Capture the cell that displays the provided text and extract its [x, y] central coordinate. 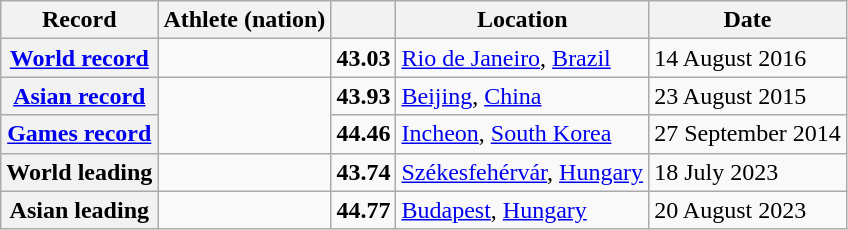
Location [522, 20]
43.74 [364, 172]
43.93 [364, 96]
44.46 [364, 134]
27 September 2014 [748, 134]
18 July 2023 [748, 172]
Athlete (nation) [244, 20]
World record [80, 58]
Asian record [80, 96]
Asian leading [80, 210]
44.77 [364, 210]
World leading [80, 172]
14 August 2016 [748, 58]
Games record [80, 134]
Record [80, 20]
20 August 2023 [748, 210]
Incheon, South Korea [522, 134]
43.03 [364, 58]
Date [748, 20]
Budapest, Hungary [522, 210]
Székesfehérvár, Hungary [522, 172]
Rio de Janeiro, Brazil [522, 58]
23 August 2015 [748, 96]
Beijing, China [522, 96]
